Output the (x, y) coordinate of the center of the cell containing the given text.  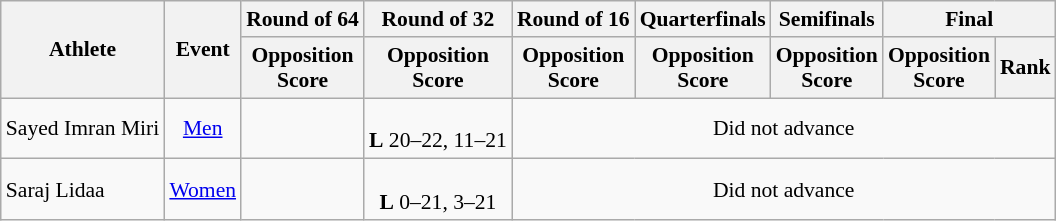
Rank (1026, 68)
Event (202, 50)
L 20–22, 11–21 (438, 128)
Athlete (83, 50)
Round of 32 (438, 19)
Saraj Lidaa (83, 190)
Sayed Imran Miri (83, 128)
Women (202, 190)
Round of 16 (574, 19)
Quarterfinals (703, 19)
Final (970, 19)
Men (202, 128)
L 0–21, 3–21 (438, 190)
Round of 64 (302, 19)
Semifinals (827, 19)
